Output the (x, y) coordinate of the center of the cell containing the given text.  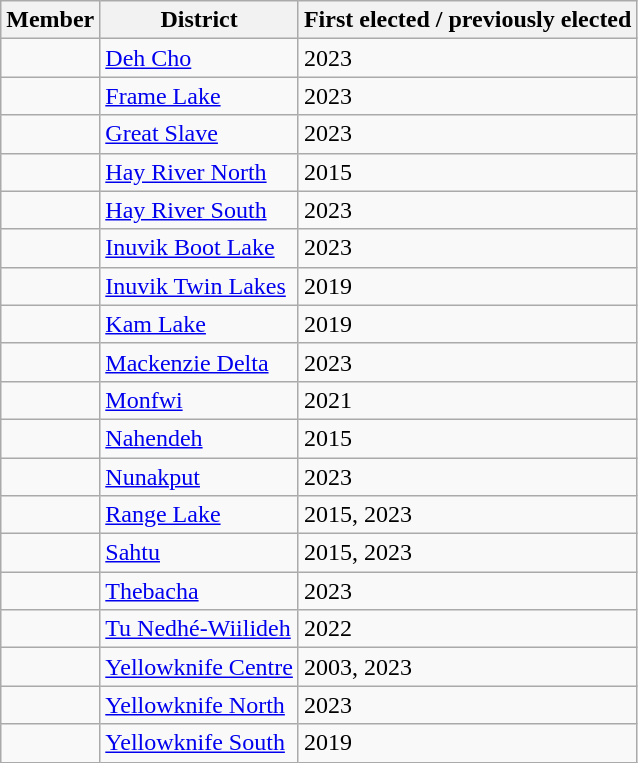
Mackenzie Delta (200, 362)
Kam Lake (200, 324)
Hay River North (200, 172)
Yellowknife South (200, 743)
District (200, 20)
Frame Lake (200, 96)
Range Lake (200, 515)
Yellowknife Centre (200, 667)
Inuvik Boot Lake (200, 248)
Tu Nedhé-Wiilideh (200, 629)
Deh Cho (200, 58)
2022 (468, 629)
Nahendeh (200, 438)
Member (50, 20)
Hay River South (200, 210)
Thebacha (200, 591)
Great Slave (200, 134)
2003, 2023 (468, 667)
2021 (468, 400)
Sahtu (200, 553)
Monfwi (200, 400)
First elected / previously elected (468, 20)
Nunakput (200, 477)
Yellowknife North (200, 705)
Inuvik Twin Lakes (200, 286)
